Locate the cell with the specified text and output its (X, Y) center coordinate. 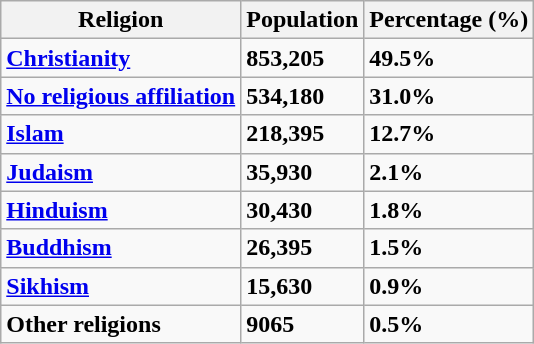
Other religions (121, 324)
Percentage (%) (449, 20)
49.5% (449, 58)
218,395 (302, 134)
26,395 (302, 248)
30,430 (302, 210)
2.1% (449, 172)
9065 (302, 324)
35,930 (302, 172)
Christianity (121, 58)
Islam (121, 134)
Hinduism (121, 210)
31.0% (449, 96)
Buddhism (121, 248)
Judaism (121, 172)
Religion (121, 20)
12.7% (449, 134)
Population (302, 20)
534,180 (302, 96)
15,630 (302, 286)
0.9% (449, 286)
853,205 (302, 58)
1.5% (449, 248)
No religious affiliation (121, 96)
0.5% (449, 324)
Sikhism (121, 286)
1.8% (449, 210)
